Find where the given text appears and provide that cell's center as [x, y] coordinate. 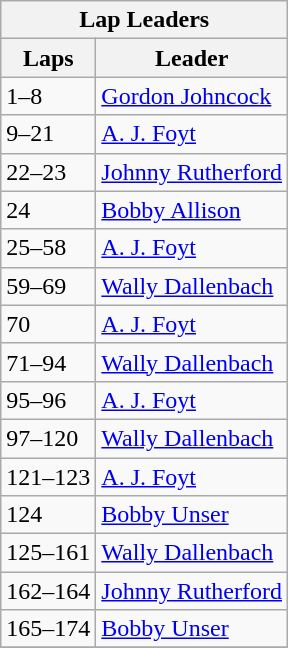
Laps [48, 58]
70 [48, 324]
121–123 [48, 477]
24 [48, 210]
Bobby Allison [192, 210]
Leader [192, 58]
97–120 [48, 438]
95–96 [48, 400]
125–161 [48, 553]
25–58 [48, 248]
Gordon Johncock [192, 96]
124 [48, 515]
162–164 [48, 591]
1–8 [48, 96]
165–174 [48, 629]
22–23 [48, 172]
Lap Leaders [144, 20]
71–94 [48, 362]
9–21 [48, 134]
59–69 [48, 286]
